Scan for the cell matching the given text and deliver its [x, y] coordinate at center. 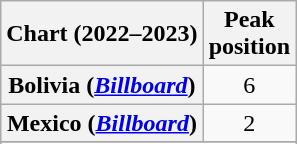
2 [249, 123]
Bolivia (Billboard) [102, 85]
Peakposition [249, 34]
6 [249, 85]
Chart (2022–2023) [102, 34]
Mexico (Billboard) [102, 123]
